Extract the (X, Y) coordinate from the center of the cell holding the provided text.  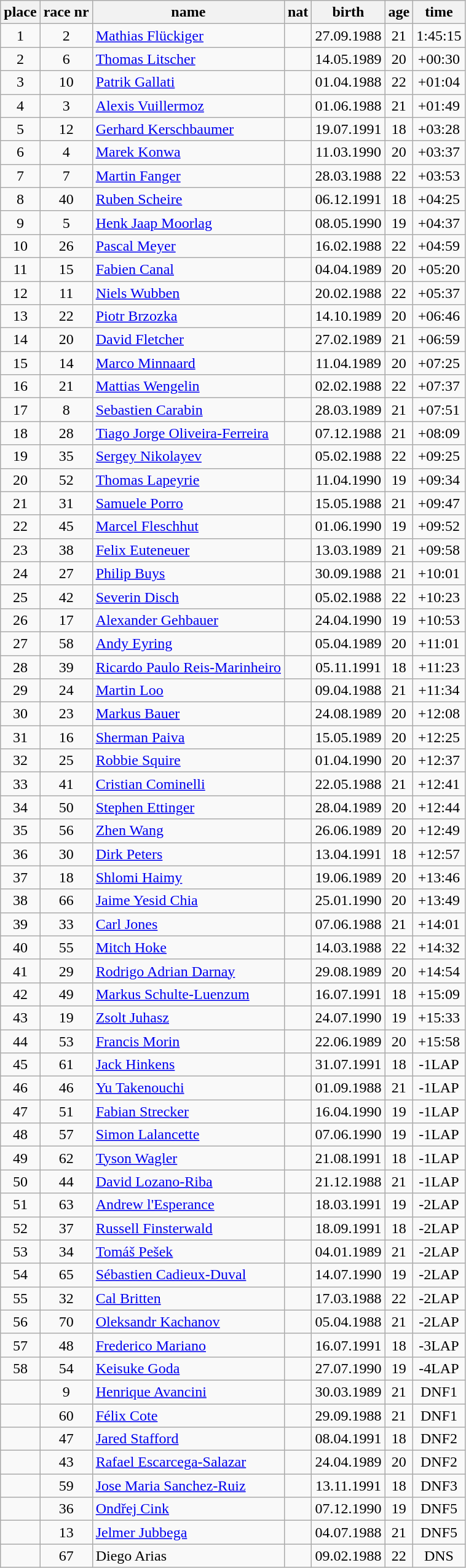
Ruben Scheire (188, 199)
+07:51 (439, 410)
21.08.1991 (348, 1158)
+15:58 (439, 1041)
15.05.1989 (348, 737)
+09:58 (439, 550)
Philip Buys (188, 573)
16.02.1988 (348, 246)
Francis Morin (188, 1041)
28.03.1989 (348, 410)
07.12.1988 (348, 433)
67 (66, 1556)
+06:59 (439, 340)
01.04.1990 (348, 761)
Andrew l'Esperance (188, 1205)
Niels Wubben (188, 293)
05.04.1988 (348, 1322)
Alexis Vuillermoz (188, 106)
Fabien Canal (188, 269)
13.04.1991 (348, 854)
Jose Maria Sanchez-Ruiz (188, 1486)
David Lozano-Riba (188, 1182)
11.04.1990 (348, 480)
20.02.1988 (348, 293)
13.11.1991 (348, 1486)
Rafael Escarcega-Salazar (188, 1462)
+12:37 (439, 761)
+01:04 (439, 82)
04.07.1988 (348, 1532)
14.10.1989 (348, 316)
66 (66, 901)
+14:54 (439, 971)
13.03.1989 (348, 550)
22.06.1989 (348, 1041)
05.11.1991 (348, 667)
Cristian Cominelli (188, 784)
Ondřej Cink (188, 1509)
01.06.1988 (348, 106)
24.08.1989 (348, 714)
Fabian Strecker (188, 1111)
1 (20, 36)
Severin Disch (188, 597)
age (399, 12)
Mathias Flückiger (188, 36)
61 (66, 1065)
Jaime Yesid Chia (188, 901)
+12:44 (439, 807)
Patrik Gallati (188, 82)
Sherman Paiva (188, 737)
Thomas Lapeyrie (188, 480)
22.05.1988 (348, 784)
time (439, 12)
Carl Jones (188, 924)
+05:37 (439, 293)
+01:49 (439, 106)
+09:34 (439, 480)
25.01.1990 (348, 901)
+15:33 (439, 1017)
60 (66, 1415)
Shlomi Haimy (188, 877)
Stephen Ettinger (188, 807)
Marek Konwa (188, 152)
07.12.1990 (348, 1509)
+12:57 (439, 854)
Piotr Brzozka (188, 316)
27.07.1990 (348, 1368)
-4LAP (439, 1368)
+14:32 (439, 947)
Yu Takenouchi (188, 1088)
Jared Stafford (188, 1439)
+10:23 (439, 597)
Jack Hinkens (188, 1065)
+10:53 (439, 620)
Cal Britten (188, 1298)
Markus Bauer (188, 714)
29.09.1988 (348, 1415)
14.03.1988 (348, 947)
Sergey Nikolayev (188, 457)
Tyson Wagler (188, 1158)
+00:30 (439, 59)
+07:37 (439, 386)
+15:09 (439, 994)
Zsolt Juhasz (188, 1017)
+13:46 (439, 877)
Félix Cote (188, 1415)
16.04.1990 (348, 1111)
Diego Arias (188, 1556)
Russell Finsterwald (188, 1228)
Robbie Squire (188, 761)
+05:20 (439, 269)
30.03.1989 (348, 1392)
Jelmer Jubbega (188, 1532)
14.05.1989 (348, 59)
28.04.1989 (348, 807)
Frederico Mariano (188, 1345)
Tomáš Pešek (188, 1252)
+12:08 (439, 714)
Dirk Peters (188, 854)
26.06.1989 (348, 831)
63 (66, 1205)
+04:37 (439, 222)
31.07.1991 (348, 1065)
Marcel Fleschhut (188, 527)
Martin Loo (188, 691)
Mattias Wengelin (188, 386)
07.06.1990 (348, 1135)
birth (348, 12)
Henrique Avancini (188, 1392)
28.03.1988 (348, 176)
11.04.1989 (348, 363)
+09:25 (439, 457)
Rodrigo Adrian Darnay (188, 971)
Martin Fanger (188, 176)
06.12.1991 (348, 199)
+11:23 (439, 667)
59 (66, 1486)
place (20, 12)
Gerhard Kerschbaumer (188, 129)
Sébastien Cadieux-Duval (188, 1275)
24.04.1989 (348, 1462)
07.06.1988 (348, 924)
Henk Jaap Moorlag (188, 222)
+12:49 (439, 831)
65 (66, 1275)
Zhen Wang (188, 831)
24.04.1990 (348, 620)
Felix Euteneuer (188, 550)
+09:52 (439, 527)
Andy Eyring (188, 643)
18.09.1991 (348, 1228)
race nr (66, 12)
27.02.1989 (348, 340)
Marco Minnaard (188, 363)
+12:41 (439, 784)
+10:01 (439, 573)
Oleksandr Kachanov (188, 1322)
15.05.1988 (348, 503)
+07:25 (439, 363)
Keisuke Goda (188, 1368)
nat (298, 12)
Samuele Porro (188, 503)
+04:25 (439, 199)
+03:53 (439, 176)
+04:59 (439, 246)
Tiago Jorge Oliveira-Ferreira (188, 433)
05.04.1989 (348, 643)
Pascal Meyer (188, 246)
18.03.1991 (348, 1205)
Simon Lalancette (188, 1135)
DNF3 (439, 1486)
24.07.1990 (348, 1017)
11.03.1990 (348, 152)
08.05.1990 (348, 222)
19.07.1991 (348, 129)
02.02.1988 (348, 386)
+11:34 (439, 691)
DNS (439, 1556)
19.06.1989 (348, 877)
08.04.1991 (348, 1439)
62 (66, 1158)
Markus Schulte-Luenzum (188, 994)
30.09.1988 (348, 573)
01.09.1988 (348, 1088)
29.08.1989 (348, 971)
27.09.1988 (348, 36)
Sebastien Carabin (188, 410)
+06:46 (439, 316)
+12:25 (439, 737)
70 (66, 1322)
Ricardo Paulo Reis-Marinheiro (188, 667)
09.02.1988 (348, 1556)
+11:01 (439, 643)
09.04.1988 (348, 691)
Mitch Hoke (188, 947)
04.01.1989 (348, 1252)
17.03.1988 (348, 1298)
+09:47 (439, 503)
+08:09 (439, 433)
01.04.1988 (348, 82)
+14:01 (439, 924)
Thomas Litscher (188, 59)
name (188, 12)
-3LAP (439, 1345)
+03:37 (439, 152)
01.06.1990 (348, 527)
David Fletcher (188, 340)
04.04.1989 (348, 269)
+13:49 (439, 901)
+03:28 (439, 129)
Alexander Gehbauer (188, 620)
14.07.1990 (348, 1275)
21.12.1988 (348, 1182)
1:45:15 (439, 36)
